Pinpoint the cell where the given text exists, returning its (X, Y) midpoint coordinate. 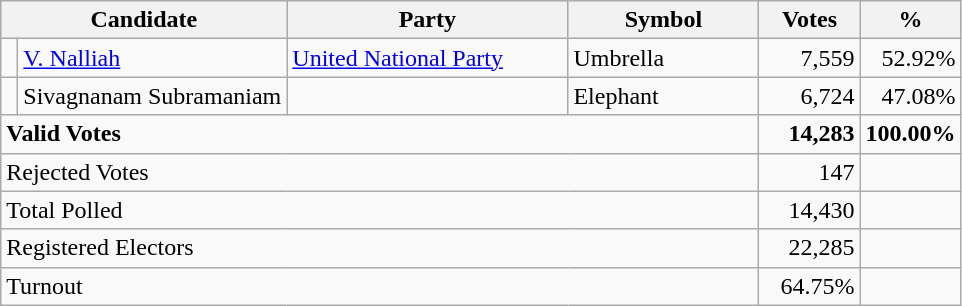
United National Party (428, 58)
Total Polled (380, 210)
47.08% (910, 96)
14,430 (810, 210)
% (910, 20)
22,285 (810, 248)
Candidate (144, 20)
Symbol (664, 20)
6,724 (810, 96)
Elephant (664, 96)
V. Nalliah (152, 58)
147 (810, 172)
7,559 (810, 58)
Votes (810, 20)
Sivagnanam Subramaniam (152, 96)
Rejected Votes (380, 172)
Umbrella (664, 58)
Valid Votes (380, 134)
64.75% (810, 286)
Registered Electors (380, 248)
Party (428, 20)
100.00% (910, 134)
Turnout (380, 286)
14,283 (810, 134)
52.92% (910, 58)
